Return (x, y) of the center of cell containing provided text 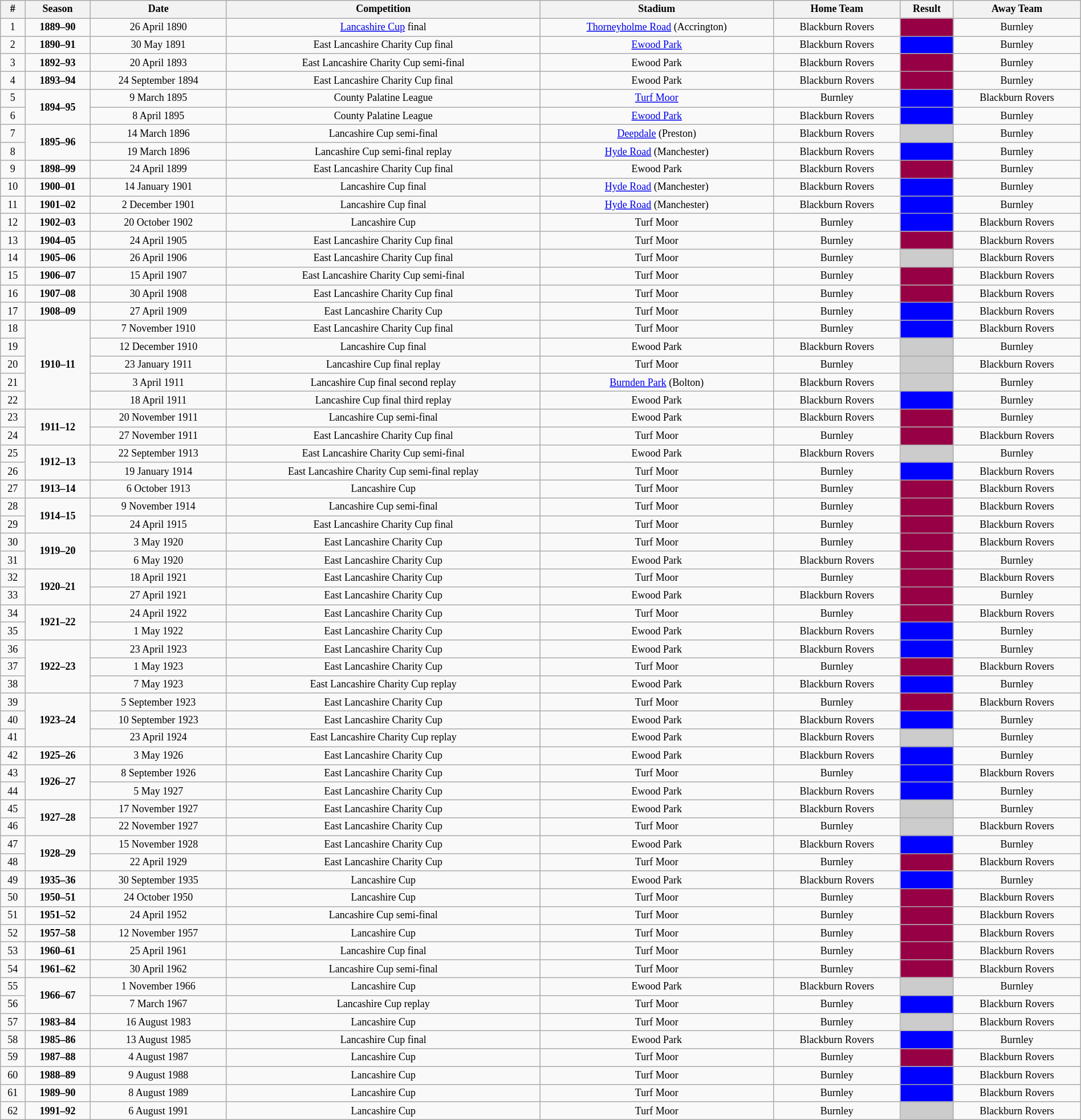
1914–15 (58, 516)
15 November 1928 (159, 845)
1925–26 (58, 756)
1950–51 (58, 897)
9 (13, 169)
24 April 1922 (159, 613)
44 (13, 791)
3 (13, 63)
1912–13 (58, 462)
46 (13, 826)
1901–02 (58, 205)
# (13, 9)
24 October 1950 (159, 897)
45 (13, 808)
22 (13, 400)
1 November 1966 (159, 986)
23 April 1923 (159, 649)
1922–23 (58, 667)
20 October 1902 (159, 222)
23 (13, 418)
Stadium (657, 9)
8 April 1895 (159, 116)
2 (13, 44)
1 May 1923 (159, 667)
27 November 1911 (159, 435)
31 (13, 560)
40 (13, 720)
18 (13, 329)
15 (13, 276)
7 November 1910 (159, 329)
6 August 1991 (159, 1110)
Lancashire Cup final third replay (383, 400)
59 (13, 1058)
East Lancashire Charity Cup semi-final replay (383, 471)
1928–29 (58, 853)
13 (13, 241)
9 November 1914 (159, 507)
43 (13, 773)
9 August 1988 (159, 1075)
1923–24 (58, 720)
11 (13, 205)
56 (13, 1004)
35 (13, 632)
24 September 1894 (159, 80)
22 September 1913 (159, 454)
1907–08 (58, 294)
3 April 1911 (159, 382)
6 May 1920 (159, 560)
1919–20 (58, 551)
20 (13, 365)
58 (13, 1040)
Competition (383, 9)
1920–21 (58, 587)
1890–91 (58, 44)
16 August 1983 (159, 1023)
4 (13, 80)
22 November 1927 (159, 826)
24 (13, 435)
42 (13, 756)
1989–90 (58, 1093)
Burnden Park (Bolton) (657, 382)
5 May 1927 (159, 791)
Date (159, 9)
33 (13, 595)
1904–05 (58, 241)
7 May 1923 (159, 684)
Season (58, 9)
1894–95 (58, 107)
38 (13, 684)
20 April 1893 (159, 63)
1927–28 (58, 817)
1893–94 (58, 80)
1966–67 (58, 995)
18 April 1921 (159, 578)
36 (13, 649)
1906–07 (58, 276)
1983–84 (58, 1023)
5 (13, 98)
41 (13, 738)
30 April 1962 (159, 969)
23 April 1924 (159, 738)
6 (13, 116)
3 May 1920 (159, 543)
32 (13, 578)
4 August 1987 (159, 1058)
27 April 1909 (159, 311)
1921–22 (58, 622)
39 (13, 702)
Lancashire Cup final second replay (383, 382)
Result (927, 9)
13 August 1985 (159, 1040)
1913–14 (58, 489)
1910–11 (58, 365)
28 (13, 507)
1991–92 (58, 1110)
60 (13, 1075)
18 April 1911 (159, 400)
1908–09 (58, 311)
2 December 1901 (159, 205)
25 April 1961 (159, 951)
9 March 1895 (159, 98)
30 May 1891 (159, 44)
26 April 1890 (159, 27)
1898–99 (58, 169)
Home Team (837, 9)
50 (13, 897)
14 (13, 258)
19 March 1896 (159, 152)
29 (13, 524)
49 (13, 880)
24 April 1899 (159, 169)
12 (13, 222)
62 (13, 1110)
1 (13, 27)
21 (13, 382)
Thorneyholme Road (Accrington) (657, 27)
24 April 1952 (159, 915)
53 (13, 951)
24 April 1915 (159, 524)
6 October 1913 (159, 489)
10 September 1923 (159, 720)
57 (13, 1023)
1987–88 (58, 1058)
30 April 1908 (159, 294)
30 (13, 543)
1935–36 (58, 880)
1892–93 (58, 63)
48 (13, 862)
20 November 1911 (159, 418)
47 (13, 845)
19 (13, 347)
19 January 1914 (159, 471)
1951–52 (58, 915)
23 January 1911 (159, 365)
27 (13, 489)
1902–03 (58, 222)
8 (13, 152)
16 (13, 294)
30 September 1935 (159, 880)
26 April 1906 (159, 258)
17 November 1927 (159, 808)
12 December 1910 (159, 347)
Deepdale (Preston) (657, 133)
15 April 1907 (159, 276)
1961–62 (58, 969)
1911–12 (58, 427)
7 March 1967 (159, 1004)
14 January 1901 (159, 187)
7 (13, 133)
10 (13, 187)
Lancashire Cup semi-final replay (383, 152)
52 (13, 934)
8 August 1989 (159, 1093)
1926–27 (58, 782)
25 (13, 454)
Away Team (1017, 9)
8 September 1926 (159, 773)
12 November 1957 (159, 934)
Lancashire Cup replay (383, 1004)
61 (13, 1093)
1960–61 (58, 951)
1985–86 (58, 1040)
54 (13, 969)
26 (13, 471)
1957–58 (58, 934)
1905–06 (58, 258)
1895–96 (58, 142)
1988–89 (58, 1075)
24 April 1905 (159, 241)
51 (13, 915)
14 March 1896 (159, 133)
37 (13, 667)
34 (13, 613)
1 May 1922 (159, 632)
1889–90 (58, 27)
3 May 1926 (159, 756)
22 April 1929 (159, 862)
Lancashire Cup final replay (383, 365)
27 April 1921 (159, 595)
55 (13, 986)
5 September 1923 (159, 702)
1900–01 (58, 187)
17 (13, 311)
